Pinpoint the cell where the given text exists, returning its (X, Y) midpoint coordinate. 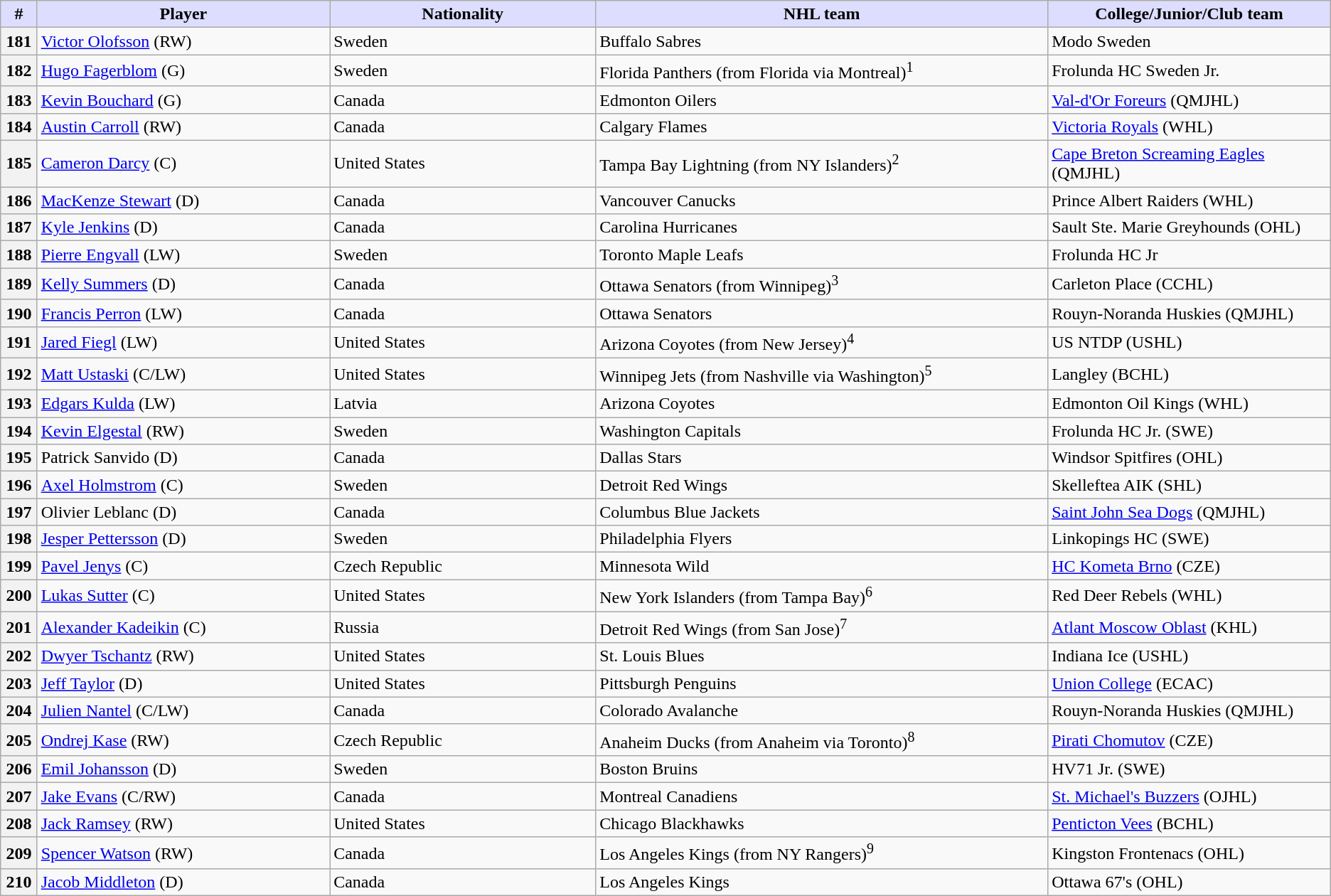
Prince Albert Raiders (WHL) (1190, 201)
Florida Panthers (from Florida via Montreal)1 (822, 71)
Jake Evans (C/RW) (183, 796)
Val-d'Or Foreurs (QMJHL) (1190, 100)
Carleton Place (CCHL) (1190, 284)
Jared Fiegl (LW) (183, 343)
Windsor Spitfires (OHL) (1190, 458)
# (18, 14)
Philadelphia Flyers (822, 539)
Arizona Coyotes (from New Jersey)4 (822, 343)
Olivier Leblanc (D) (183, 512)
201 (18, 627)
Linkopings HC (SWE) (1190, 539)
192 (18, 374)
197 (18, 512)
Anaheim Ducks (from Anaheim via Toronto)8 (822, 740)
Victoria Royals (WHL) (1190, 127)
194 (18, 431)
205 (18, 740)
185 (18, 164)
181 (18, 41)
204 (18, 710)
Montreal Canadiens (822, 796)
Edmonton Oilers (822, 100)
Jack Ramsey (RW) (183, 823)
Latvia (463, 404)
Langley (BCHL) (1190, 374)
Julien Nantel (C/LW) (183, 710)
Jesper Pettersson (D) (183, 539)
193 (18, 404)
Pavel Jenys (C) (183, 566)
Dwyer Tschantz (RW) (183, 656)
Pittsburgh Penguins (822, 683)
Matt Ustaski (C/LW) (183, 374)
NHL team (822, 14)
Los Angeles Kings (822, 882)
195 (18, 458)
186 (18, 201)
184 (18, 127)
Hugo Fagerblom (G) (183, 71)
Modo Sweden (1190, 41)
Vancouver Canucks (822, 201)
Axel Holmstrom (C) (183, 485)
182 (18, 71)
Kevin Bouchard (G) (183, 100)
207 (18, 796)
Frolunda HC Jr. (SWE) (1190, 431)
HC Kometa Brno (CZE) (1190, 566)
Pierre Engvall (LW) (183, 255)
Boston Bruins (822, 769)
Cameron Darcy (C) (183, 164)
Toronto Maple Leafs (822, 255)
Pirati Chomutov (CZE) (1190, 740)
Austin Carroll (RW) (183, 127)
HV71 Jr. (SWE) (1190, 769)
St. Louis Blues (822, 656)
Ondrej Kase (RW) (183, 740)
Winnipeg Jets (from Nashville via Washington)5 (822, 374)
Frolunda HC Sweden Jr. (1190, 71)
Spencer Watson (RW) (183, 853)
Indiana Ice (USHL) (1190, 656)
200 (18, 596)
Kyle Jenkins (D) (183, 228)
New York Islanders (from Tampa Bay)6 (822, 596)
Washington Capitals (822, 431)
203 (18, 683)
Patrick Sanvido (D) (183, 458)
Penticton Vees (BCHL) (1190, 823)
Frolunda HC Jr (1190, 255)
Francis Perron (LW) (183, 313)
188 (18, 255)
Los Angeles Kings (from NY Rangers)9 (822, 853)
Chicago Blackhawks (822, 823)
Ottawa 67's (OHL) (1190, 882)
Red Deer Rebels (WHL) (1190, 596)
Kingston Frontenacs (OHL) (1190, 853)
Skelleftea AIK (SHL) (1190, 485)
Jacob Middleton (D) (183, 882)
Nationality (463, 14)
Kelly Summers (D) (183, 284)
College/Junior/Club team (1190, 14)
US NTDP (USHL) (1190, 343)
Calgary Flames (822, 127)
St. Michael's Buzzers (OJHL) (1190, 796)
Detroit Red Wings (822, 485)
Columbus Blue Jackets (822, 512)
202 (18, 656)
Lukas Sutter (C) (183, 596)
198 (18, 539)
Dallas Stars (822, 458)
Arizona Coyotes (822, 404)
Buffalo Sabres (822, 41)
183 (18, 100)
208 (18, 823)
Detroit Red Wings (from San Jose)7 (822, 627)
Tampa Bay Lightning (from NY Islanders)2 (822, 164)
190 (18, 313)
MacKenze Stewart (D) (183, 201)
209 (18, 853)
210 (18, 882)
Victor Olofsson (RW) (183, 41)
Minnesota Wild (822, 566)
Sault Ste. Marie Greyhounds (OHL) (1190, 228)
206 (18, 769)
Saint John Sea Dogs (QMJHL) (1190, 512)
Kevin Elgestal (RW) (183, 431)
Player (183, 14)
Emil Johansson (D) (183, 769)
199 (18, 566)
Russia (463, 627)
Edgars Kulda (LW) (183, 404)
Atlant Moscow Oblast (KHL) (1190, 627)
Ottawa Senators (from Winnipeg)3 (822, 284)
Colorado Avalanche (822, 710)
Ottawa Senators (822, 313)
189 (18, 284)
196 (18, 485)
Cape Breton Screaming Eagles (QMJHL) (1190, 164)
Jeff Taylor (D) (183, 683)
Alexander Kadeikin (C) (183, 627)
Carolina Hurricanes (822, 228)
191 (18, 343)
Union College (ECAC) (1190, 683)
187 (18, 228)
Edmonton Oil Kings (WHL) (1190, 404)
